Identify which cell holds the provided text, then report its [x, y] central coordinate. 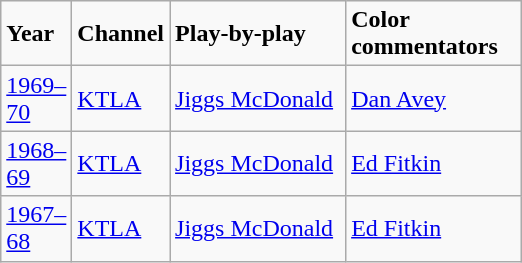
Play-by-play [258, 34]
Color commentators [434, 34]
Channel [121, 34]
1968–69 [36, 164]
Dan Avey [434, 98]
1967–68 [36, 228]
Year [36, 34]
1969–70 [36, 98]
